Identify which cell holds the provided text, then report its [x, y] central coordinate. 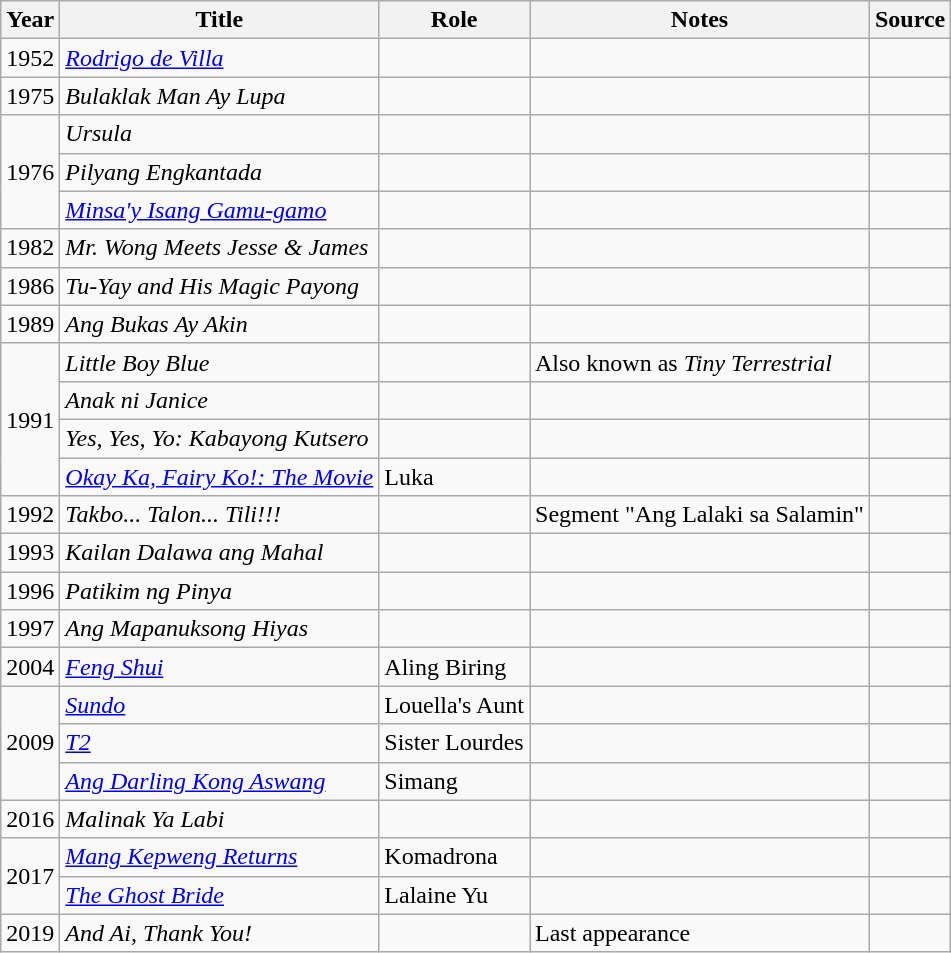
Ang Mapanuksong Hiyas [220, 629]
Simang [454, 781]
1993 [30, 553]
Lalaine Yu [454, 895]
Ang Bukas Ay Akin [220, 324]
Aling Biring [454, 667]
Little Boy Blue [220, 362]
Mr. Wong Meets Jesse & James [220, 248]
1996 [30, 591]
Minsa'y Isang Gamu-gamo [220, 210]
Takbo... Talon... Tili!!! [220, 515]
Bulaklak Man Ay Lupa [220, 96]
2016 [30, 819]
2017 [30, 876]
Rodrigo de Villa [220, 58]
1982 [30, 248]
1991 [30, 419]
The Ghost Bride [220, 895]
Also known as Tiny Terrestrial [700, 362]
1992 [30, 515]
Feng Shui [220, 667]
Sister Lourdes [454, 743]
Luka [454, 477]
Patikim ng Pinya [220, 591]
1976 [30, 172]
Last appearance [700, 933]
Ursula [220, 134]
2019 [30, 933]
Yes, Yes, Yo: Kabayong Kutsero [220, 438]
Kailan Dalawa ang Mahal [220, 553]
Anak ni Janice [220, 400]
1975 [30, 96]
1997 [30, 629]
Title [220, 20]
Source [910, 20]
1952 [30, 58]
Role [454, 20]
T2 [220, 743]
Pilyang Engkantada [220, 172]
Mang Kepweng Returns [220, 857]
Louella's Aunt [454, 705]
Ang Darling Kong Aswang [220, 781]
2004 [30, 667]
2009 [30, 743]
1989 [30, 324]
Tu-Yay and His Magic Payong [220, 286]
Notes [700, 20]
And Ai, Thank You! [220, 933]
Segment "Ang Lalaki sa Salamin" [700, 515]
Malinak Ya Labi [220, 819]
Okay Ka, Fairy Ko!: The Movie [220, 477]
Sundo [220, 705]
1986 [30, 286]
Year [30, 20]
Komadrona [454, 857]
